Return the (X, Y) coordinate for the center point of the cell that contains the specified text.  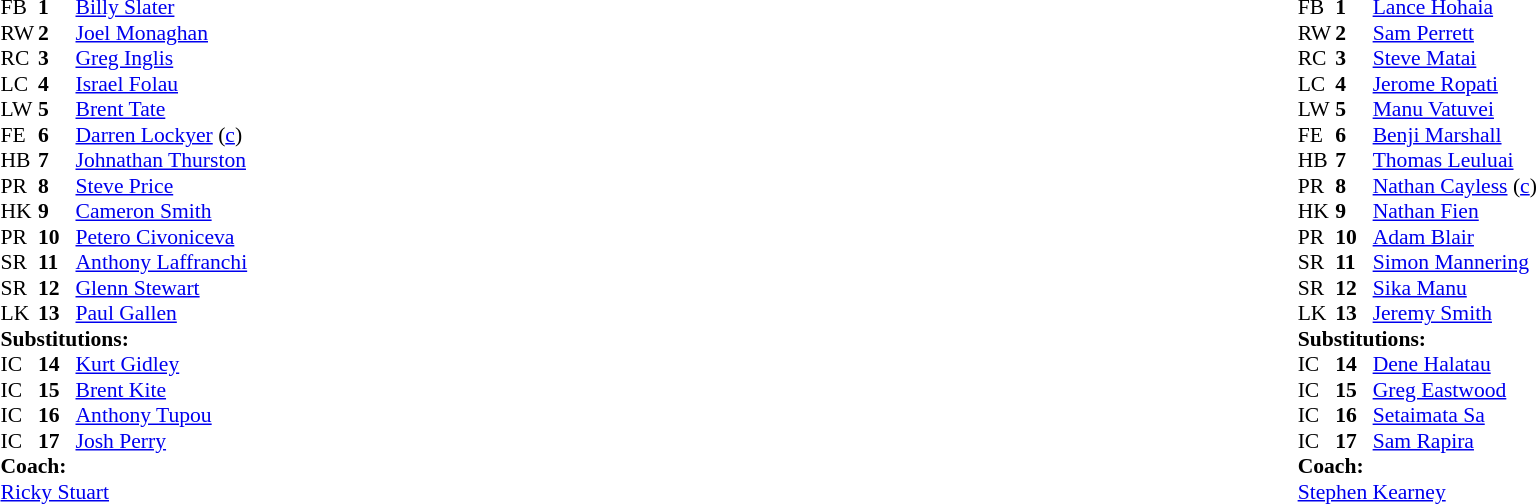
Brent Tate (162, 109)
Coach: (124, 467)
Johnathan Thurston (162, 161)
Israel Folau (162, 84)
Kurt Gidley (162, 365)
Anthony Tupou (162, 415)
Glenn Stewart (162, 288)
Steve Price (162, 186)
Paul Gallen (162, 313)
Cameron Smith (162, 211)
Josh Perry (162, 441)
Substitutions: (124, 339)
Darren Lockyer (c) (162, 135)
Anthony Laffranchi (162, 263)
Brent Kite (162, 390)
Joel Monaghan (162, 33)
Greg Inglis (162, 59)
Petero Civoniceva (162, 237)
